Search for the cell housing the specified text and yield its (X, Y) center coordinate. 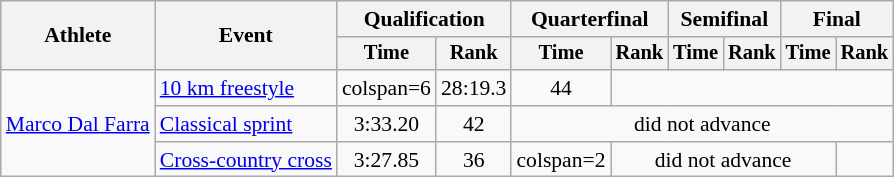
Classical sprint (246, 124)
Qualification (424, 19)
Final (837, 19)
42 (474, 124)
Event (246, 36)
Semifinal (724, 19)
did not advance (702, 124)
10 km freestyle (246, 88)
Marco Dal Farra (78, 124)
44 (560, 88)
Quarterfinal (590, 19)
colspan=6 (386, 88)
28:19.3 (474, 88)
Athlete (78, 36)
3:33.20 (386, 124)
